Return the [X, Y] coordinate for the center point of the cell that contains the specified text.  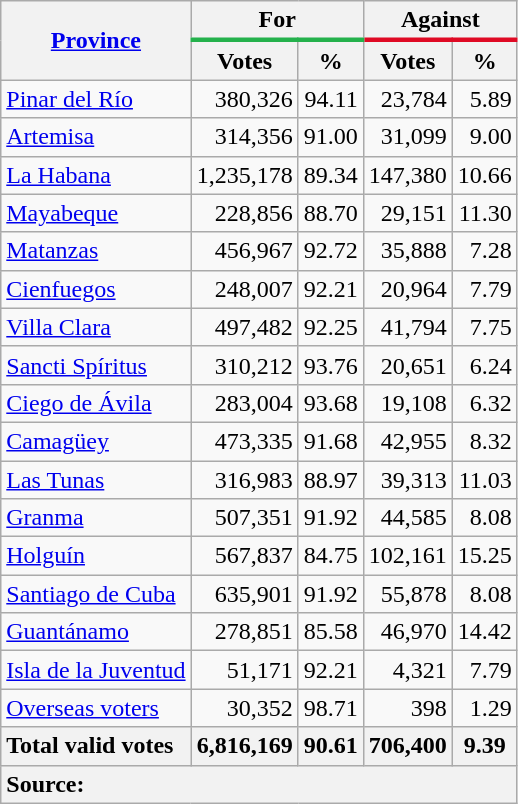
Overseas voters [96, 708]
41,794 [408, 327]
23,784 [408, 99]
15.25 [484, 556]
5.89 [484, 99]
For [277, 21]
1.29 [484, 708]
Province [96, 40]
Against [440, 21]
473,335 [244, 441]
248,007 [244, 289]
456,967 [244, 251]
44,585 [408, 518]
9.39 [484, 746]
Guantánamo [96, 632]
398 [408, 708]
46,970 [408, 632]
29,151 [408, 213]
635,901 [244, 594]
4,321 [408, 670]
Source: [260, 784]
9.00 [484, 137]
147,380 [408, 175]
10.66 [484, 175]
6,816,169 [244, 746]
Artemisa [96, 137]
283,004 [244, 403]
706,400 [408, 746]
88.97 [330, 479]
Isla de la Juventud [96, 670]
85.58 [330, 632]
88.70 [330, 213]
20,964 [408, 289]
La Habana [96, 175]
30,352 [244, 708]
278,851 [244, 632]
42,955 [408, 441]
Ciego de Ávila [96, 403]
1,235,178 [244, 175]
31,099 [408, 137]
497,482 [244, 327]
380,326 [244, 99]
93.68 [330, 403]
567,837 [244, 556]
90.61 [330, 746]
84.75 [330, 556]
55,878 [408, 594]
51,171 [244, 670]
7.75 [484, 327]
Pinar del Río [96, 99]
91.68 [330, 441]
94.11 [330, 99]
89.34 [330, 175]
Holguín [96, 556]
507,351 [244, 518]
11.30 [484, 213]
93.76 [330, 365]
8.32 [484, 441]
92.72 [330, 251]
6.24 [484, 365]
Camagüey [96, 441]
6.32 [484, 403]
11.03 [484, 479]
316,983 [244, 479]
98.71 [330, 708]
14.42 [484, 632]
39,313 [408, 479]
Matanzas [96, 251]
Santiago de Cuba [96, 594]
Cienfuegos [96, 289]
Mayabeque [96, 213]
Total valid votes [96, 746]
Granma [96, 518]
310,212 [244, 365]
314,356 [244, 137]
91.00 [330, 137]
Las Tunas [96, 479]
7.28 [484, 251]
228,856 [244, 213]
Villa Clara [96, 327]
19,108 [408, 403]
20,651 [408, 365]
35,888 [408, 251]
Sancti Spíritus [96, 365]
102,161 [408, 556]
92.25 [330, 327]
